Locate the cell with the specified text and output its [x, y] center coordinate. 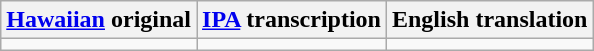
IPA transcription [292, 20]
Hawaiian original [99, 20]
English translation [489, 20]
